Find where the given text appears and provide that cell's center as (X, Y) coordinate. 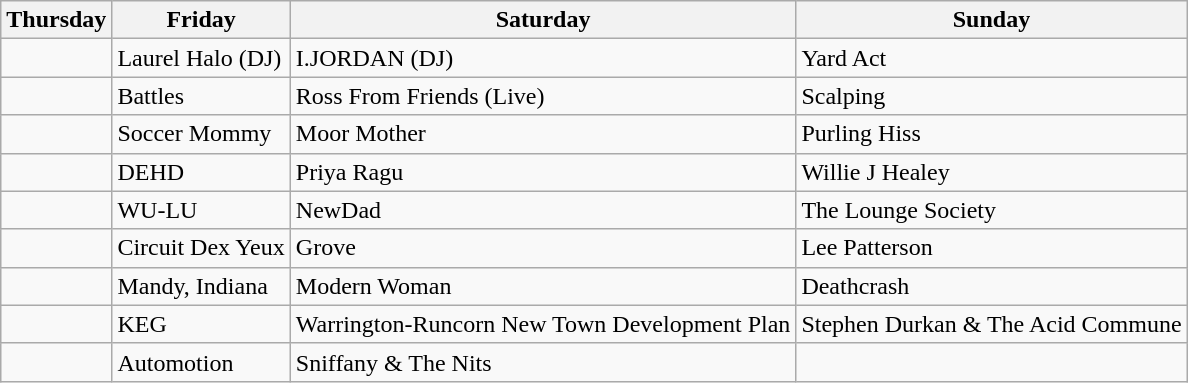
NewDad (543, 210)
Deathcrash (992, 286)
DEHD (201, 172)
Moor Mother (543, 134)
Lee Patterson (992, 248)
Grove (543, 248)
Stephen Durkan & The Acid Commune (992, 324)
Mandy, Indiana (201, 286)
Soccer Mommy (201, 134)
The Lounge Society (992, 210)
Scalping (992, 96)
Circuit Dex Yeux (201, 248)
Ross From Friends (Live) (543, 96)
WU-LU (201, 210)
Automotion (201, 362)
Battles (201, 96)
Saturday (543, 20)
Sniffany & The Nits (543, 362)
Priya Ragu (543, 172)
KEG (201, 324)
Willie J Healey (992, 172)
Sunday (992, 20)
I.JORDAN (DJ) (543, 58)
Laurel Halo (DJ) (201, 58)
Purling Hiss (992, 134)
Friday (201, 20)
Modern Woman (543, 286)
Warrington-Runcorn New Town Development Plan (543, 324)
Thursday (56, 20)
Yard Act (992, 58)
